Detect which cell encompasses the target text, then output its [x, y] center coordinate. 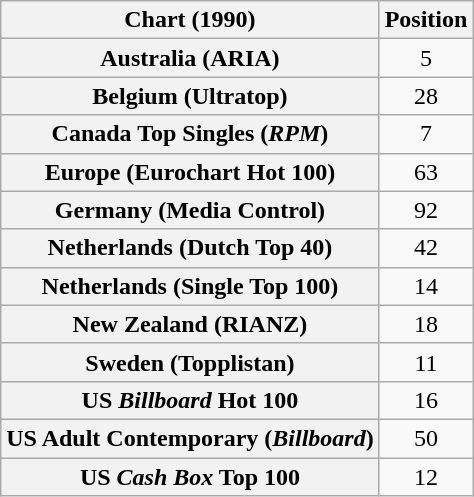
92 [426, 210]
Germany (Media Control) [190, 210]
Europe (Eurochart Hot 100) [190, 172]
Position [426, 20]
28 [426, 96]
Canada Top Singles (RPM) [190, 134]
50 [426, 438]
63 [426, 172]
Sweden (Topplistan) [190, 362]
New Zealand (RIANZ) [190, 324]
14 [426, 286]
Chart (1990) [190, 20]
12 [426, 477]
Netherlands (Single Top 100) [190, 286]
US Billboard Hot 100 [190, 400]
US Adult Contemporary (Billboard) [190, 438]
16 [426, 400]
Australia (ARIA) [190, 58]
Netherlands (Dutch Top 40) [190, 248]
5 [426, 58]
18 [426, 324]
Belgium (Ultratop) [190, 96]
11 [426, 362]
42 [426, 248]
US Cash Box Top 100 [190, 477]
7 [426, 134]
